For the text-containing cell, return its midpoint in (x, y) coordinate format. 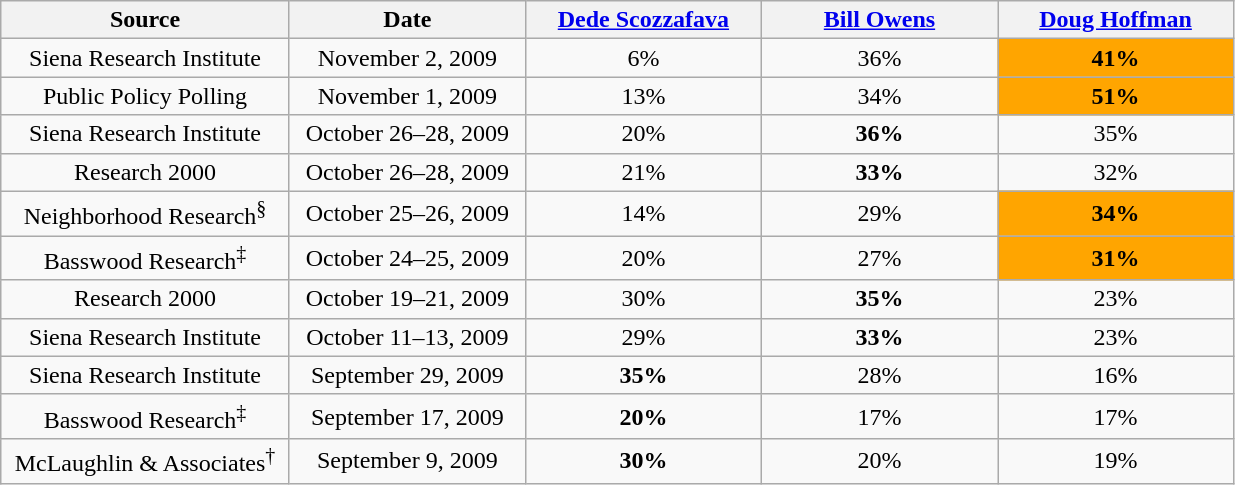
28% (879, 375)
November 1, 2009 (407, 96)
6% (643, 58)
October 25–26, 2009 (407, 214)
Doug Hoffman (1116, 20)
51% (1116, 96)
Dede Scozzafava (643, 20)
McLaughlin & Associates† (146, 462)
September 17, 2009 (407, 416)
Public Policy Polling (146, 96)
October 24–25, 2009 (407, 258)
31% (1116, 258)
Source (146, 20)
Bill Owens (879, 20)
27% (879, 258)
September 9, 2009 (407, 462)
21% (643, 172)
Date (407, 20)
November 2, 2009 (407, 58)
16% (1116, 375)
October 11–13, 2009 (407, 337)
13% (643, 96)
14% (643, 214)
Neighborhood Research§ (146, 214)
41% (1116, 58)
32% (1116, 172)
19% (1116, 462)
September 29, 2009 (407, 375)
October 19–21, 2009 (407, 299)
